Scan for the cell matching the given text and deliver its (X, Y) coordinate at center. 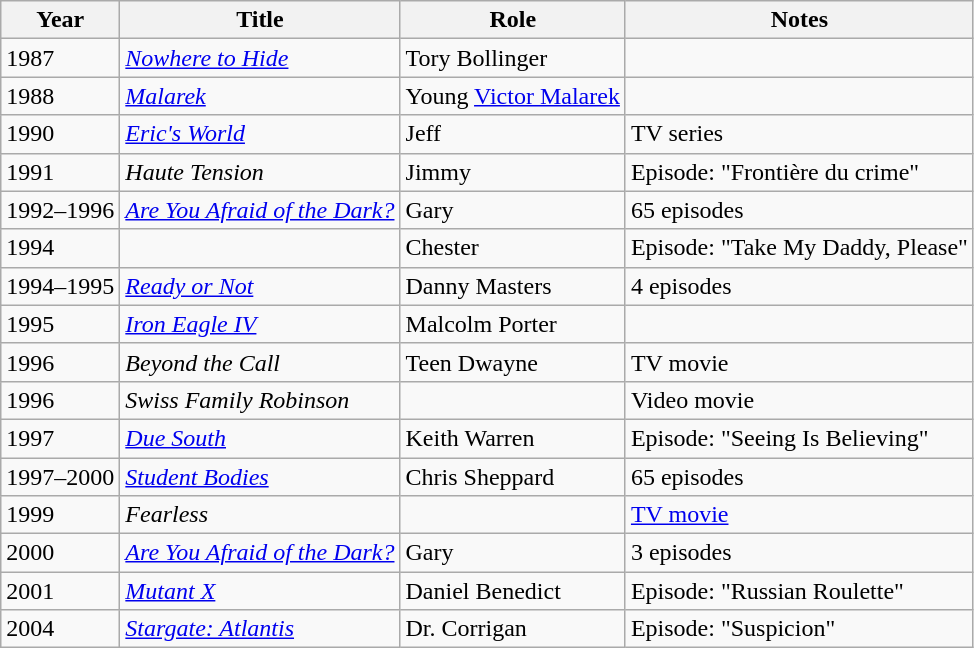
Young Victor Malarek (512, 96)
Eric's World (260, 134)
1990 (60, 134)
Chris Sheppard (512, 477)
1997–2000 (60, 477)
Fearless (260, 515)
1992–1996 (60, 210)
Tory Bollinger (512, 58)
1995 (60, 324)
1999 (60, 515)
Teen Dwayne (512, 362)
Jeff (512, 134)
Haute Tension (260, 172)
Student Bodies (260, 477)
Mutant X (260, 591)
Chester (512, 248)
Episode: "Suspicion" (799, 629)
Due South (260, 438)
Title (260, 20)
Malarek (260, 96)
Episode: "Take My Daddy, Please" (799, 248)
Role (512, 20)
1997 (60, 438)
Iron Eagle IV (260, 324)
1987 (60, 58)
2004 (60, 629)
Nowhere to Hide (260, 58)
Daniel Benedict (512, 591)
Keith Warren (512, 438)
Malcolm Porter (512, 324)
Episode: "Frontière du crime" (799, 172)
3 episodes (799, 553)
1988 (60, 96)
1991 (60, 172)
Year (60, 20)
Jimmy (512, 172)
Dr. Corrigan (512, 629)
Swiss Family Robinson (260, 400)
Notes (799, 20)
Beyond the Call (260, 362)
TV series (799, 134)
2001 (60, 591)
Episode: "Russian Roulette" (799, 591)
2000 (60, 553)
Episode: "Seeing Is Believing" (799, 438)
Ready or Not (260, 286)
Danny Masters (512, 286)
4 episodes (799, 286)
Video movie (799, 400)
1994–1995 (60, 286)
1994 (60, 248)
Stargate: Atlantis (260, 629)
